Scan for the cell matching the given text and deliver its [x, y] coordinate at center. 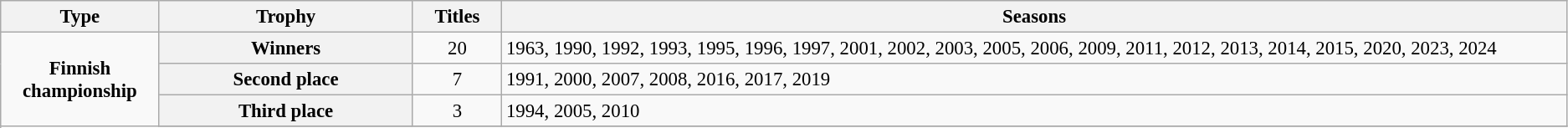
20 [457, 49]
Third place [286, 111]
1991, 2000, 2007, 2008, 2016, 2017, 2019 [1034, 79]
1963, 1990, 1992, 1993, 1995, 1996, 1997, 2001, 2002, 2003, 2005, 2006, 2009, 2011, 2012, 2013, 2014, 2015, 2020, 2023, 2024 [1034, 49]
Type [80, 17]
Titles [457, 17]
7 [457, 79]
Seasons [1034, 17]
1994, 2005, 2010 [1034, 111]
3 [457, 111]
Winners [286, 49]
Trophy [286, 17]
Finnish championship [80, 80]
Second place [286, 79]
